Identify which cell holds the provided text, then report its [x, y] central coordinate. 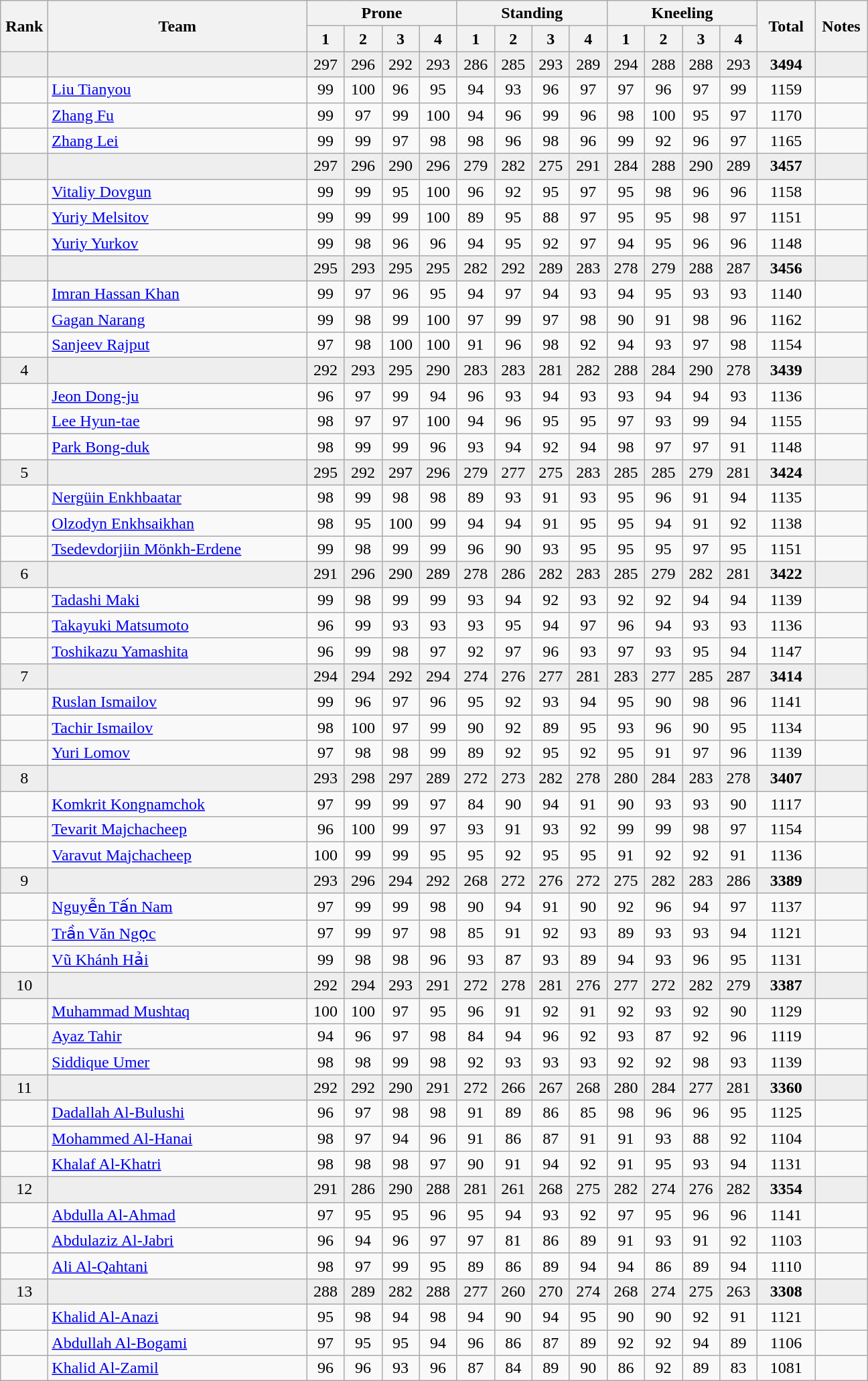
Mohammed Al-Hanai [177, 1138]
266 [513, 1088]
6 [24, 574]
1170 [786, 115]
3354 [786, 1189]
1147 [786, 651]
1162 [786, 320]
1137 [786, 907]
267 [551, 1088]
10 [24, 986]
8 [24, 779]
263 [739, 1291]
Total [786, 26]
1110 [786, 1266]
1119 [786, 1037]
Trần Văn Ngọc [177, 933]
5 [24, 472]
273 [513, 779]
Prone [382, 13]
Yuri Lomov [177, 753]
81 [513, 1240]
Vũ Khánh Hải [177, 960]
260 [513, 1291]
Ruslan Ismailov [177, 702]
13 [24, 1291]
Park Bong-duk [177, 447]
3457 [786, 166]
Tevarit Majchacheep [177, 830]
Takayuki Matsumoto [177, 625]
Tachir Ismailov [177, 727]
1129 [786, 1011]
Tadashi Maki [177, 600]
Abdullah Al-Bogami [177, 1342]
7 [24, 676]
270 [551, 1291]
3494 [786, 64]
Khalaf Al-Khatri [177, 1164]
1117 [786, 804]
261 [513, 1189]
Olzodyn Enkhsaikhan [177, 523]
Yuriy Melsitov [177, 217]
Abdulla Al-Ahmad [177, 1215]
Abdulaziz Al-Jabri [177, 1240]
Tsedevdorjiin Mönkh-Erdene [177, 549]
1104 [786, 1138]
1165 [786, 141]
1140 [786, 293]
12 [24, 1189]
1135 [786, 498]
1155 [786, 421]
1081 [786, 1368]
Liu Tianyou [177, 90]
Rank [24, 26]
Vitaliy Dovgun [177, 192]
Nergüin Enkhbaatar [177, 498]
Nguyễn Tấn Nam [177, 907]
Jeon Dong-ju [177, 396]
3308 [786, 1291]
Muhammad Mushtaq [177, 1011]
3360 [786, 1088]
1106 [786, 1342]
Ayaz Tahir [177, 1037]
3414 [786, 676]
Zhang Fu [177, 115]
1134 [786, 727]
Ali Al-Qahtani [177, 1266]
Lee Hyun-tae [177, 421]
Gagan Narang [177, 320]
3424 [786, 472]
Dadallah Al-Bulushi [177, 1113]
Kneeling [682, 13]
83 [739, 1368]
Sanjeev Rajput [177, 345]
Yuriy Yurkov [177, 243]
11 [24, 1088]
298 [363, 779]
Siddique Umer [177, 1062]
3407 [786, 779]
Zhang Lei [177, 141]
Varavut Majchacheep [177, 855]
Khalid Al-Anazi [177, 1317]
1159 [786, 90]
1138 [786, 523]
Imran Hassan Khan [177, 293]
Komkrit Kongnamchok [177, 804]
3422 [786, 574]
Standing [532, 13]
3389 [786, 880]
1103 [786, 1240]
3439 [786, 371]
3387 [786, 986]
Toshikazu Yamashita [177, 651]
Team [177, 26]
Khalid Al-Zamil [177, 1368]
1158 [786, 192]
Notes [841, 26]
9 [24, 880]
1125 [786, 1113]
3456 [786, 268]
